Pinpoint the cell where the given text exists, returning its (X, Y) midpoint coordinate. 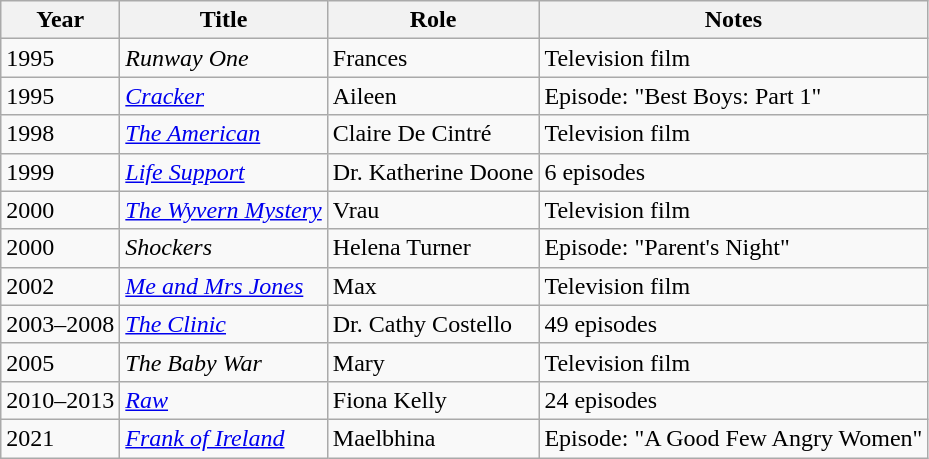
Frank of Ireland (224, 438)
Frances (433, 58)
2003–2008 (60, 324)
Vrau (433, 210)
1998 (60, 134)
1999 (60, 172)
Dr. Cathy Costello (433, 324)
Episode: "A Good Few Angry Women" (734, 438)
Role (433, 20)
Runway One (224, 58)
The Wyvern Mystery (224, 210)
Episode: "Best Boys: Part 1" (734, 96)
Claire De Cintré (433, 134)
2010–2013 (60, 400)
2002 (60, 286)
The Clinic (224, 324)
Cracker (224, 96)
Title (224, 20)
Life Support (224, 172)
Mary (433, 362)
Episode: "Parent's Night" (734, 248)
Helena Turner (433, 248)
The American (224, 134)
Max (433, 286)
The Baby War (224, 362)
Raw (224, 400)
2005 (60, 362)
49 episodes (734, 324)
2021 (60, 438)
Dr. Katherine Doone (433, 172)
Aileen (433, 96)
Me and Mrs Jones (224, 286)
Fiona Kelly (433, 400)
Year (60, 20)
Maelbhina (433, 438)
Notes (734, 20)
24 episodes (734, 400)
6 episodes (734, 172)
Shockers (224, 248)
